From the cell containing the given text, extract its center point as (x, y) coordinate. 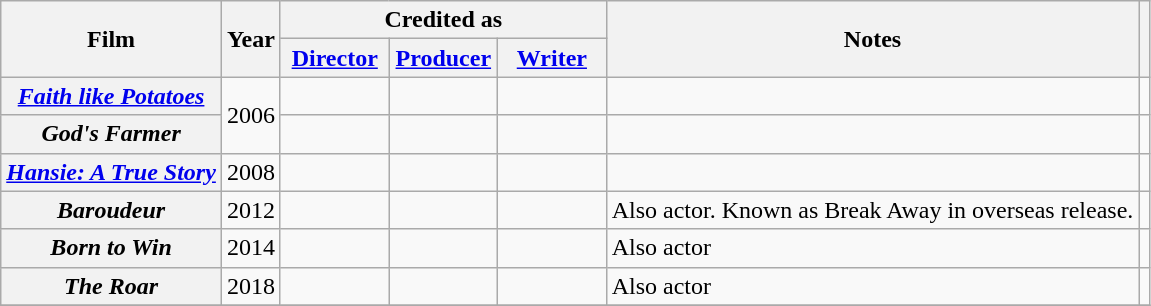
Hansie: A True Story (112, 172)
2018 (250, 286)
Credited as (443, 20)
Director (334, 58)
Also actor. Known as Break Away in overseas release. (872, 210)
2008 (250, 172)
Notes (872, 39)
God's Farmer (112, 134)
2006 (250, 115)
Producer (444, 58)
The Roar (112, 286)
2014 (250, 248)
Film (112, 39)
Baroudeur (112, 210)
Born to Win (112, 248)
Writer (552, 58)
Faith like Potatoes (112, 96)
2012 (250, 210)
Year (250, 39)
